Pinpoint the cell where the given text exists, returning its [x, y] midpoint coordinate. 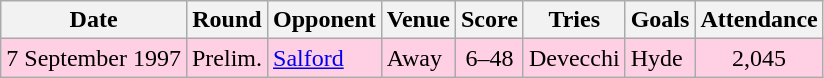
Salford [325, 58]
6–48 [489, 58]
Date [94, 20]
Goals [660, 20]
7 September 1997 [94, 58]
Venue [418, 20]
Attendance [759, 20]
Hyde [660, 58]
2,045 [759, 58]
Away [418, 58]
Tries [574, 20]
Round [226, 20]
Score [489, 20]
Opponent [325, 20]
Prelim. [226, 58]
Devecchi [574, 58]
